Return (X, Y) of the center of cell containing provided text 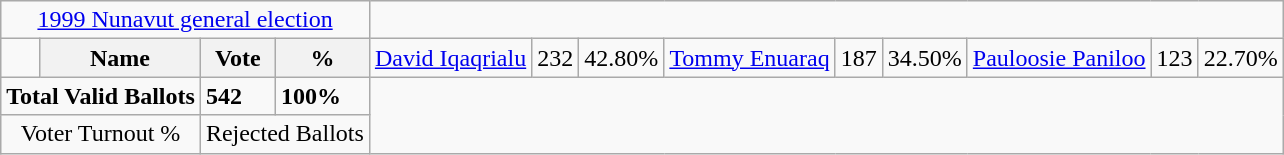
Vote (238, 58)
232 (556, 58)
David Iqaqrialu (450, 58)
% (322, 58)
42.80% (622, 58)
Total Valid Ballots (101, 96)
123 (1174, 58)
34.50% (924, 58)
Tommy Enuaraq (750, 58)
22.70% (1240, 58)
Rejected Ballots (284, 134)
1999 Nunavut general election (186, 20)
187 (858, 58)
Voter Turnout % (101, 134)
Pauloosie Paniloo (1059, 58)
542 (238, 96)
Name (120, 58)
100% (322, 96)
